Extract the (X, Y) coordinate from the center of the cell holding the provided text.  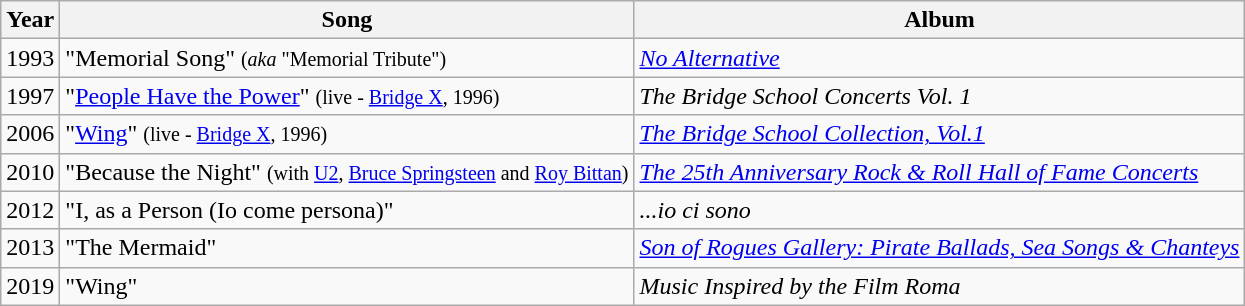
"Because the Night" (with U2, Bruce Springsteen and Roy Bittan) (347, 172)
"I, as a Person (Io come persona)" (347, 210)
Music Inspired by the Film Roma (940, 286)
The Bridge School Collection, Vol.1 (940, 134)
Year (30, 20)
Son of Rogues Gallery: Pirate Ballads, Sea Songs & Chanteys (940, 248)
2019 (30, 286)
The Bridge School Concerts Vol. 1 (940, 96)
Song (347, 20)
"Wing" (347, 286)
2012 (30, 210)
...io ci sono (940, 210)
"People Have the Power" (live - Bridge X, 1996) (347, 96)
Album (940, 20)
"The Mermaid" (347, 248)
No Alternative (940, 58)
"Wing" (live - Bridge X, 1996) (347, 134)
"Memorial Song" (aka "Memorial Tribute") (347, 58)
1993 (30, 58)
2013 (30, 248)
2010 (30, 172)
The 25th Anniversary Rock & Roll Hall of Fame Concerts (940, 172)
2006 (30, 134)
1997 (30, 96)
